Extract the (x, y) coordinate from the center of the cell holding the provided text.  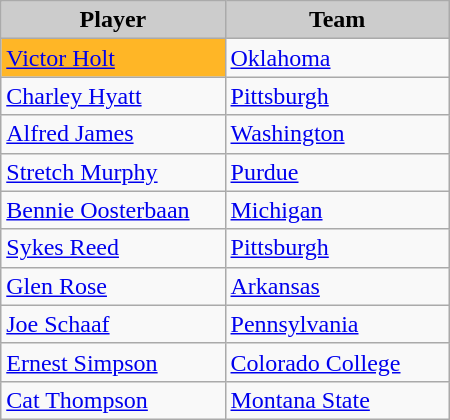
Player (113, 20)
Montana State (337, 400)
Alfred James (113, 134)
Sykes Reed (113, 248)
Arkansas (337, 286)
Michigan (337, 210)
Stretch Murphy (113, 172)
Ernest Simpson (113, 362)
Washington (337, 134)
Bennie Oosterbaan (113, 210)
Colorado College (337, 362)
Oklahoma (337, 58)
Joe Schaaf (113, 324)
Pennsylvania (337, 324)
Purdue (337, 172)
Glen Rose (113, 286)
Cat Thompson (113, 400)
Team (337, 20)
Charley Hyatt (113, 96)
Victor Holt (113, 58)
